Search for the cell housing the specified text and yield its [X, Y] center coordinate. 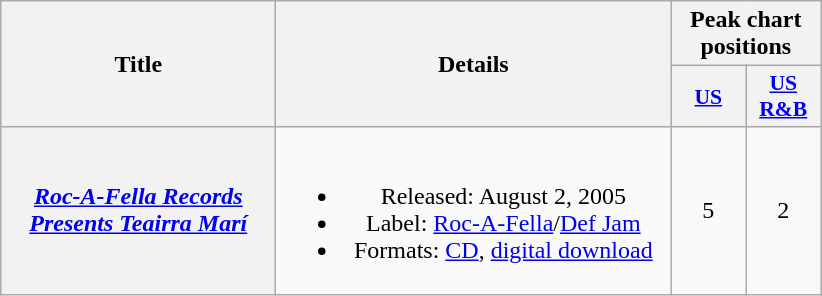
5 [708, 210]
Details [474, 64]
Released: August 2, 2005Label: Roc-A-Fella/Def JamFormats: CD, digital download [474, 210]
US R&B [784, 96]
Roc-A-Fella Records Presents Teairra Marí [138, 210]
US [708, 96]
Title [138, 64]
2 [784, 210]
Peak chart positions [746, 34]
